Return the (X, Y) coordinate for the center point of the cell that contains the specified text.  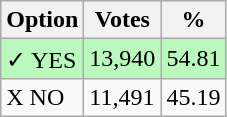
Votes (122, 20)
45.19 (194, 97)
Option (42, 20)
11,491 (122, 97)
13,940 (122, 59)
54.81 (194, 59)
✓ YES (42, 59)
% (194, 20)
X NO (42, 97)
